Find where the given text appears and provide that cell's center as (X, Y) coordinate. 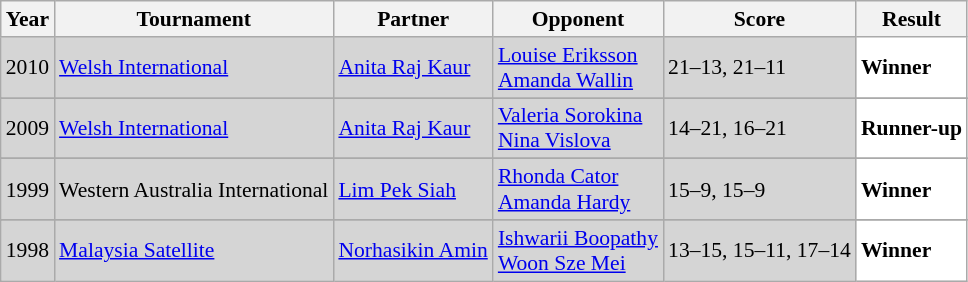
Runner-up (912, 128)
Score (760, 19)
2010 (28, 68)
1999 (28, 190)
Tournament (194, 19)
Result (912, 19)
Western Australia International (194, 190)
Lim Pek Siah (412, 190)
13–15, 15–11, 17–14 (760, 250)
Ishwarii Boopathy Woon Sze Mei (578, 250)
14–21, 16–21 (760, 128)
Malaysia Satellite (194, 250)
15–9, 15–9 (760, 190)
Opponent (578, 19)
Louise Eriksson Amanda Wallin (578, 68)
21–13, 21–11 (760, 68)
Partner (412, 19)
Norhasikin Amin (412, 250)
1998 (28, 250)
Year (28, 19)
Rhonda Cator Amanda Hardy (578, 190)
2009 (28, 128)
Valeria Sorokina Nina Vislova (578, 128)
